Detect which cell encompasses the target text, then output its [X, Y] center coordinate. 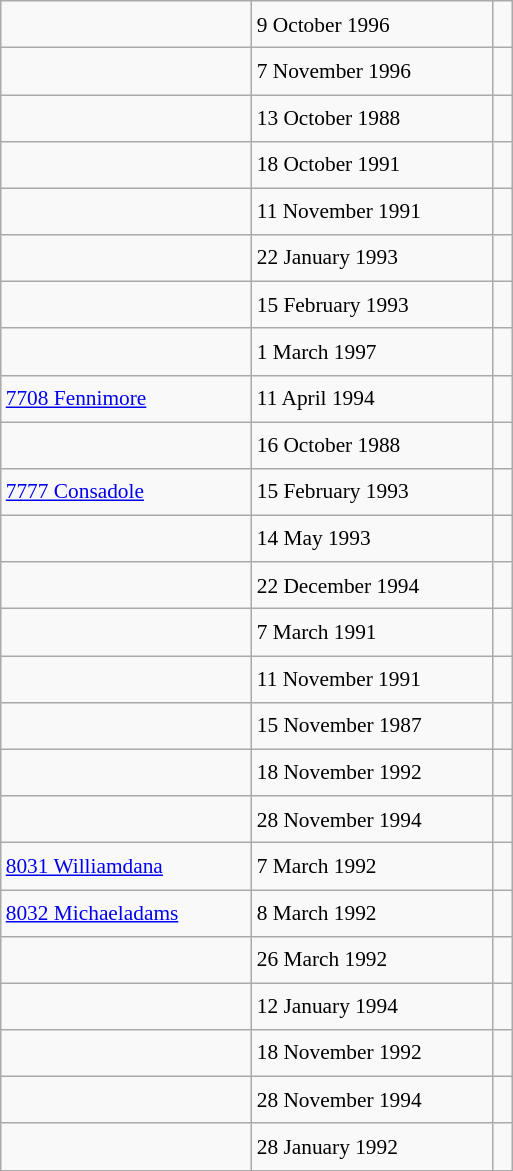
7 March 1992 [372, 866]
7 November 1996 [372, 72]
7 March 1991 [372, 632]
11 April 1994 [372, 398]
26 March 1992 [372, 960]
18 October 1991 [372, 164]
12 January 1994 [372, 1006]
16 October 1988 [372, 446]
14 May 1993 [372, 538]
7777 Consadole [126, 492]
22 December 1994 [372, 586]
22 January 1993 [372, 258]
1 March 1997 [372, 352]
15 November 1987 [372, 726]
28 January 1992 [372, 1146]
7708 Fennimore [126, 398]
8032 Michaeladams [126, 914]
9 October 1996 [372, 24]
13 October 1988 [372, 118]
8031 Williamdana [126, 866]
8 March 1992 [372, 914]
